Output the [x, y] coordinate of the center of the cell containing the given text.  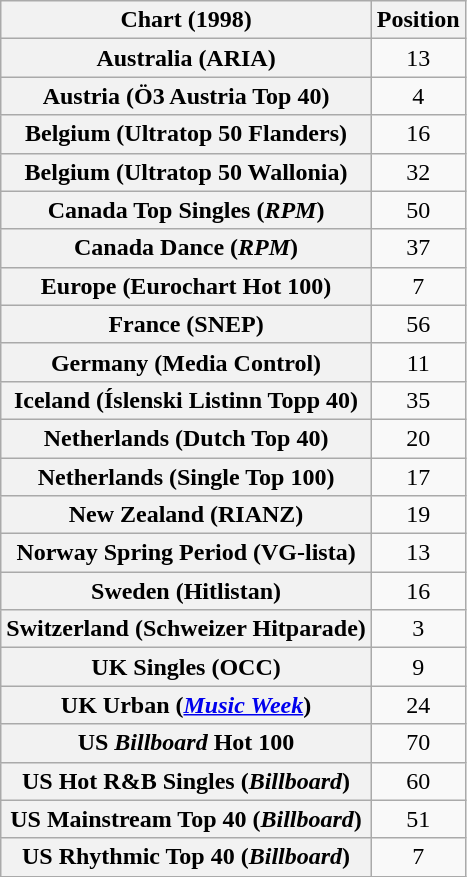
35 [418, 400]
US Rhythmic Top 40 (Billboard) [186, 857]
Australia (ARIA) [186, 58]
24 [418, 705]
US Billboard Hot 100 [186, 743]
UK Singles (OCC) [186, 667]
UK Urban (Music Week) [186, 705]
US Mainstream Top 40 (Billboard) [186, 819]
20 [418, 438]
60 [418, 781]
17 [418, 477]
19 [418, 515]
Germany (Media Control) [186, 362]
37 [418, 248]
32 [418, 172]
11 [418, 362]
Norway Spring Period (VG-lista) [186, 553]
Europe (Eurochart Hot 100) [186, 286]
Netherlands (Dutch Top 40) [186, 438]
4 [418, 96]
70 [418, 743]
New Zealand (RIANZ) [186, 515]
56 [418, 324]
France (SNEP) [186, 324]
3 [418, 629]
Switzerland (Schweizer Hitparade) [186, 629]
Iceland (Íslenski Listinn Topp 40) [186, 400]
Austria (Ö3 Austria Top 40) [186, 96]
Sweden (Hitlistan) [186, 591]
Position [418, 20]
US Hot R&B Singles (Billboard) [186, 781]
Canada Top Singles (RPM) [186, 210]
51 [418, 819]
50 [418, 210]
9 [418, 667]
Chart (1998) [186, 20]
Belgium (Ultratop 50 Wallonia) [186, 172]
Canada Dance (RPM) [186, 248]
Belgium (Ultratop 50 Flanders) [186, 134]
Netherlands (Single Top 100) [186, 477]
